Determine the (X, Y) coordinate at the center of the cell enclosing the given text.  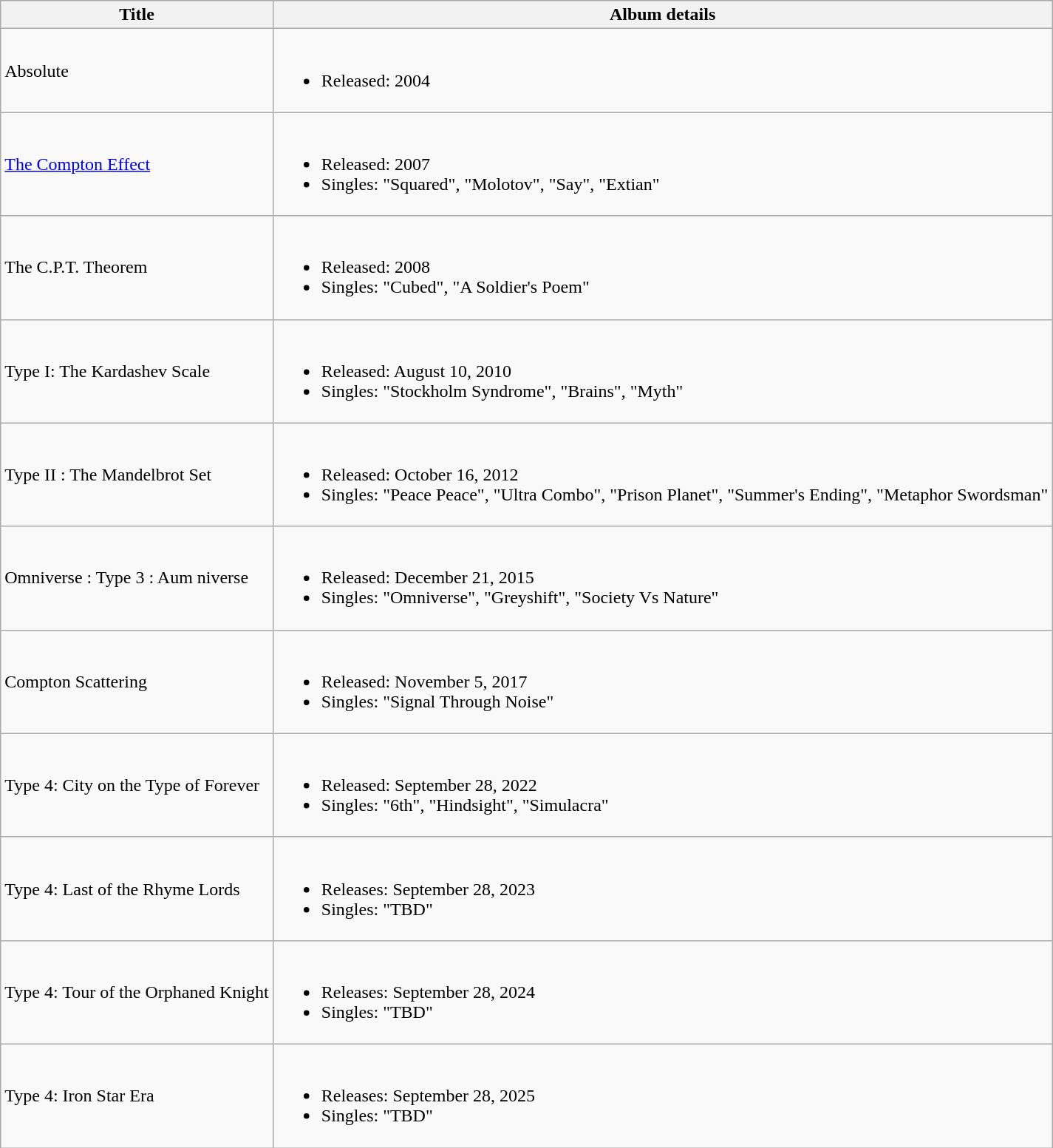
Type 4: City on the Type of Forever (137, 785)
Type 4: Last of the Rhyme Lords (137, 889)
Absolute (137, 71)
Released: 2008Singles: "Cubed", "A Soldier's Poem" (662, 268)
Released: December 21, 2015Singles: "Omniverse", "Greyshift", "Society Vs Nature" (662, 578)
Released: 2004 (662, 71)
Type 4: Tour of the Orphaned Knight (137, 992)
Title (137, 15)
Releases: September 28, 2023Singles: "TBD" (662, 889)
Releases: September 28, 2024Singles: "TBD" (662, 992)
Album details (662, 15)
Released: October 16, 2012Singles: "Peace Peace", "Ultra Combo", "Prison Planet", "Summer's Ending", "Metaphor Swordsman" (662, 475)
The C.P.T. Theorem (137, 268)
Released: November 5, 2017Singles: "Signal Through Noise" (662, 682)
Omniverse : Type 3 : Aum niverse (137, 578)
Released: September 28, 2022Singles: "6th", "Hindsight", "Simulacra" (662, 785)
Released: 2007Singles: "Squared", "Molotov", "Say", "Extian" (662, 164)
Releases: September 28, 2025Singles: "TBD" (662, 1096)
The Compton Effect (137, 164)
Compton Scattering (137, 682)
Type II : The Mandelbrot Set (137, 475)
Released: August 10, 2010Singles: "Stockholm Syndrome", "Brains", "Myth" (662, 371)
Type 4: Iron Star Era (137, 1096)
Type I: The Kardashev Scale (137, 371)
